Find where the given text appears and provide that cell's center as (X, Y) coordinate. 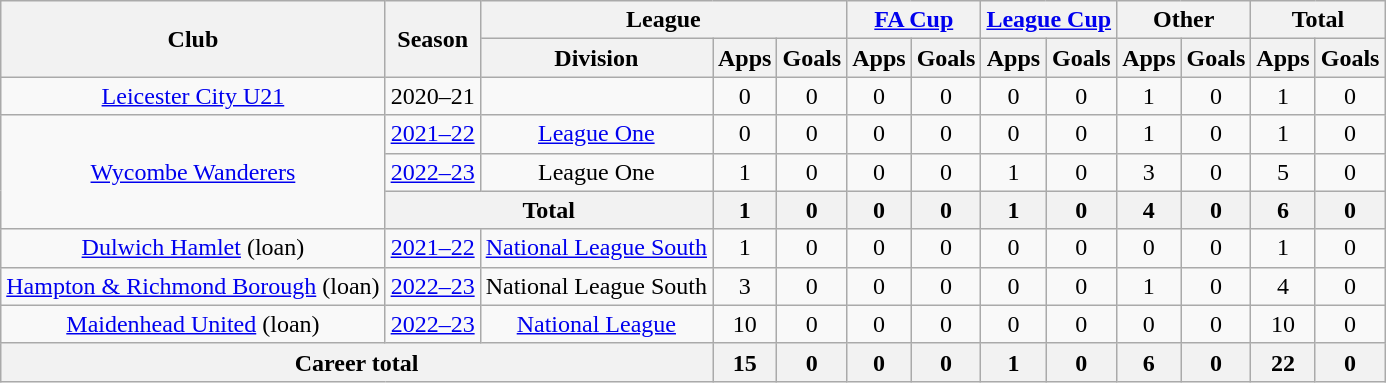
Maidenhead United (loan) (193, 324)
5 (1283, 172)
League Cup (1049, 20)
Club (193, 39)
Division (596, 58)
League (664, 20)
15 (744, 362)
22 (1283, 362)
Season (432, 39)
National League (596, 324)
Wycombe Wanderers (193, 172)
2020–21 (432, 96)
Career total (357, 362)
Hampton & Richmond Borough (loan) (193, 286)
Dulwich Hamlet (loan) (193, 248)
Other (1184, 20)
Leicester City U21 (193, 96)
FA Cup (914, 20)
